Search for the cell housing the specified text and yield its [X, Y] center coordinate. 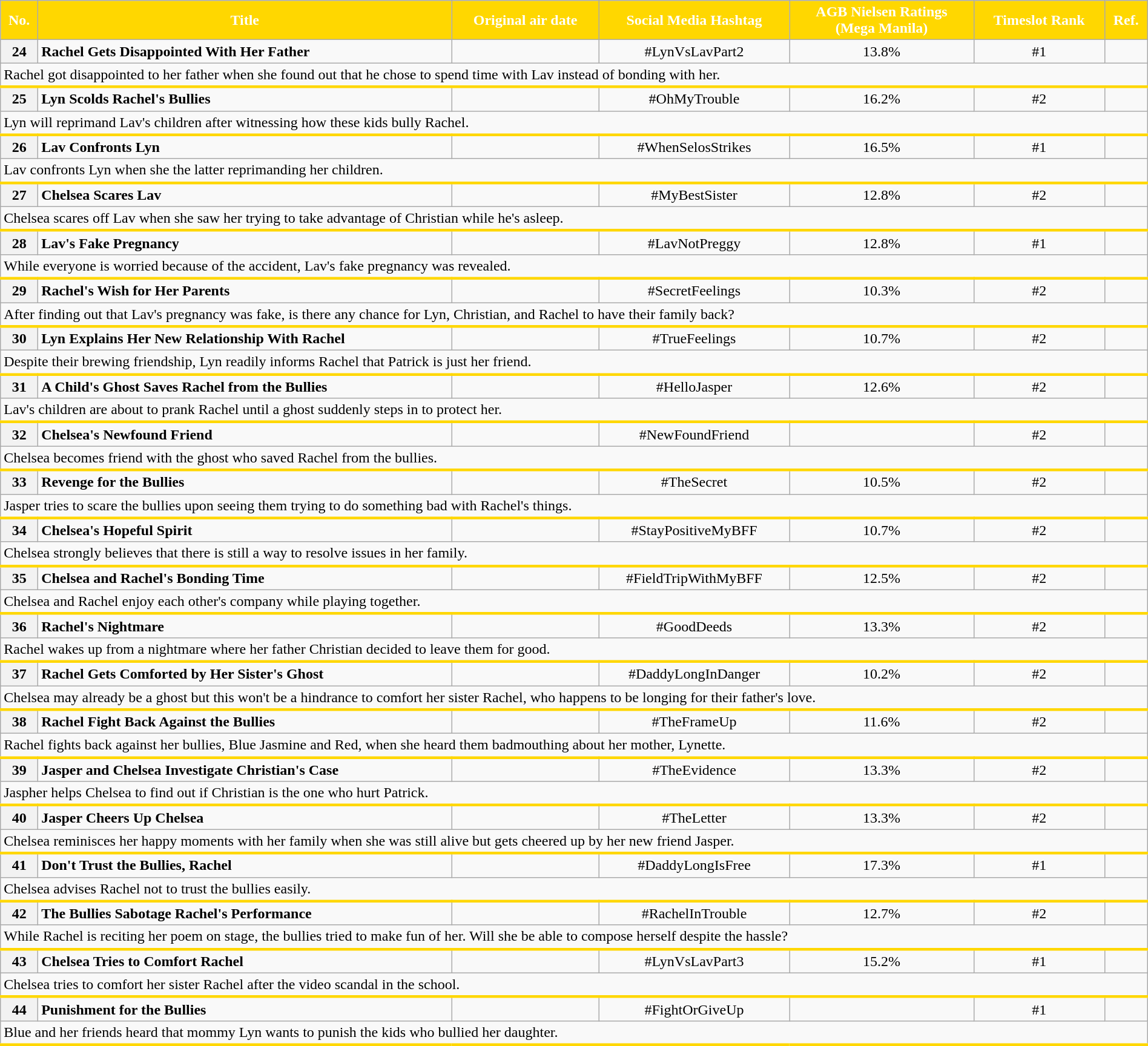
Jasper tries to scare the bullies upon seeing them trying to do something bad with Rachel's things. [574, 506]
Lav's Fake Pregnancy [245, 243]
16.5% [882, 147]
Chelsea Tries to Comfort Rachel [245, 961]
#NewFoundFriend [694, 434]
Chelsea scares off Lav when she saw her trying to take advantage of Christian while he's asleep. [574, 219]
29 [19, 291]
Ref. [1126, 21]
31 [19, 386]
Chelsea tries to comfort her sister Rachel after the video scandal in the school. [574, 985]
Chelsea Scares Lav [245, 195]
#TheEvidence [694, 769]
Jasper Cheers Up Chelsea [245, 817]
#TrueFeelings [694, 338]
Rachel wakes up from a nightmare where her father Christian decided to leave them for good. [574, 650]
Blue and her friends heard that mommy Lyn wants to punish the kids who bullied her daughter. [574, 1033]
Lav's children are about to prank Rachel until a ghost suddenly steps in to protect her. [574, 410]
10.2% [882, 674]
Rachel Gets Comforted by Her Sister's Ghost [245, 674]
#TheFrameUp [694, 722]
#MyBestSister [694, 195]
38 [19, 722]
#SecretFeelings [694, 291]
Chelsea strongly believes that there is still a way to resolve issues in her family. [574, 554]
Chelsea reminisces her happy moments with her family when she was still alive but gets cheered up by her new friend Jasper. [574, 841]
While everyone is worried because of the accident, Lav's fake pregnancy was revealed. [574, 266]
Lyn Explains Her New Relationship With Rachel [245, 338]
Despite their brewing friendship, Lyn readily informs Rachel that Patrick is just her friend. [574, 363]
#HelloJasper [694, 386]
35 [19, 578]
#OhMyTrouble [694, 99]
#TheSecret [694, 482]
Lyn will reprimand Lav's children after witnessing how these kids bully Rachel. [574, 123]
#LynVsLavPart2 [694, 51]
16.2% [882, 99]
#GoodDeeds [694, 626]
Rachel's Nightmare [245, 626]
37 [19, 674]
A Child's Ghost Saves Rachel from the Bullies [245, 386]
After finding out that Lav's pregnancy was fake, is there any chance for Lyn, Christian, and Rachel to have their family back? [574, 315]
26 [19, 147]
Chelsea's Newfound Friend [245, 434]
Chelsea and Rachel enjoy each other's company while playing together. [574, 602]
36 [19, 626]
13.8% [882, 51]
Original air date [526, 21]
24 [19, 51]
Rachel's Wish for Her Parents [245, 291]
#StayPositiveMyBFF [694, 530]
#RachelInTrouble [694, 913]
25 [19, 99]
Rachel fights back against her bullies, Blue Jasmine and Red, when she heard them badmouthing about her mother, Lynette. [574, 746]
43 [19, 961]
Social Media Hashtag [694, 21]
32 [19, 434]
Chelsea's Hopeful Spirit [245, 530]
12.6% [882, 386]
#LavNotPreggy [694, 243]
Chelsea may already be a ghost but this won't be a hindrance to comfort her sister Rachel, who happens to be longing for their father's love. [574, 697]
28 [19, 243]
The Bullies Sabotage Rachel's Performance [245, 913]
Rachel Fight Back Against the Bullies [245, 722]
Lyn Scolds Rachel's Bullies [245, 99]
10.5% [882, 482]
17.3% [882, 865]
Lav confronts Lyn when she the latter reprimanding her children. [574, 171]
#FieldTripWithMyBFF [694, 578]
40 [19, 817]
While Rachel is reciting her poem on stage, the bullies tried to make fun of her. Will she be able to compose herself despite the hassle? [574, 937]
27 [19, 195]
No. [19, 21]
42 [19, 913]
Revenge for the Bullies [245, 482]
Don't Trust the Bullies, Rachel [245, 865]
Chelsea becomes friend with the ghost who saved Rachel from the bullies. [574, 458]
Chelsea and Rachel's Bonding Time [245, 578]
#FightOrGiveUp [694, 1009]
Timeslot Rank [1039, 21]
33 [19, 482]
41 [19, 865]
Title [245, 21]
#DaddyLongIsFree [694, 865]
12.5% [882, 578]
Rachel Gets Disappointed With Her Father [245, 51]
Rachel got disappointed to her father when she found out that he chose to spend time with Lav instead of bonding with her. [574, 75]
11.6% [882, 722]
Lav Confronts Lyn [245, 147]
#LynVsLavPart3 [694, 961]
AGB Nielsen Ratings(Mega Manila) [882, 21]
10.3% [882, 291]
#TheLetter [694, 817]
30 [19, 338]
12.7% [882, 913]
15.2% [882, 961]
#DaddyLongInDanger [694, 674]
Punishment for the Bullies [245, 1009]
44 [19, 1009]
34 [19, 530]
Jasper and Chelsea Investigate Christian's Case [245, 769]
39 [19, 769]
#WhenSelosStrikes [694, 147]
Jaspher helps Chelsea to find out if Christian is the one who hurt Patrick. [574, 794]
Chelsea advises Rachel not to trust the bullies easily. [574, 889]
